Find where the given text appears and provide that cell's center as [X, Y] coordinate. 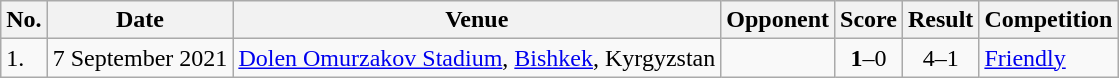
Date [140, 20]
Opponent [778, 20]
Competition [1048, 20]
No. [24, 20]
Friendly [1048, 58]
Score [869, 20]
1. [24, 58]
Result [940, 20]
Venue [477, 20]
4–1 [940, 58]
1–0 [869, 58]
Dolen Omurzakov Stadium, Bishkek, Kyrgyzstan [477, 58]
7 September 2021 [140, 58]
